Locate the cell with the specified text and output its [X, Y] center coordinate. 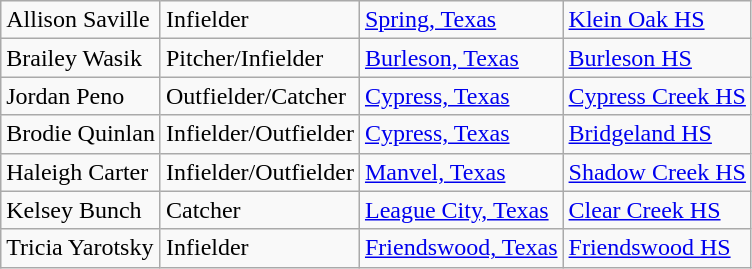
Spring, Texas [461, 20]
Catcher [260, 210]
Shadow Creek HS [657, 172]
Manvel, Texas [461, 172]
Kelsey Bunch [81, 210]
Burleson HS [657, 58]
Klein Oak HS [657, 20]
Haleigh Carter [81, 172]
Brodie Quinlan [81, 134]
Pitcher/Infielder [260, 58]
League City, Texas [461, 210]
Cypress Creek HS [657, 96]
Clear Creek HS [657, 210]
Friendswood, Texas [461, 248]
Brailey Wasik [81, 58]
Burleson, Texas [461, 58]
Outfielder/Catcher [260, 96]
Tricia Yarotsky [81, 248]
Jordan Peno [81, 96]
Bridgeland HS [657, 134]
Friendswood HS [657, 248]
Allison Saville [81, 20]
